Locate the cell with the specified text and output its [X, Y] center coordinate. 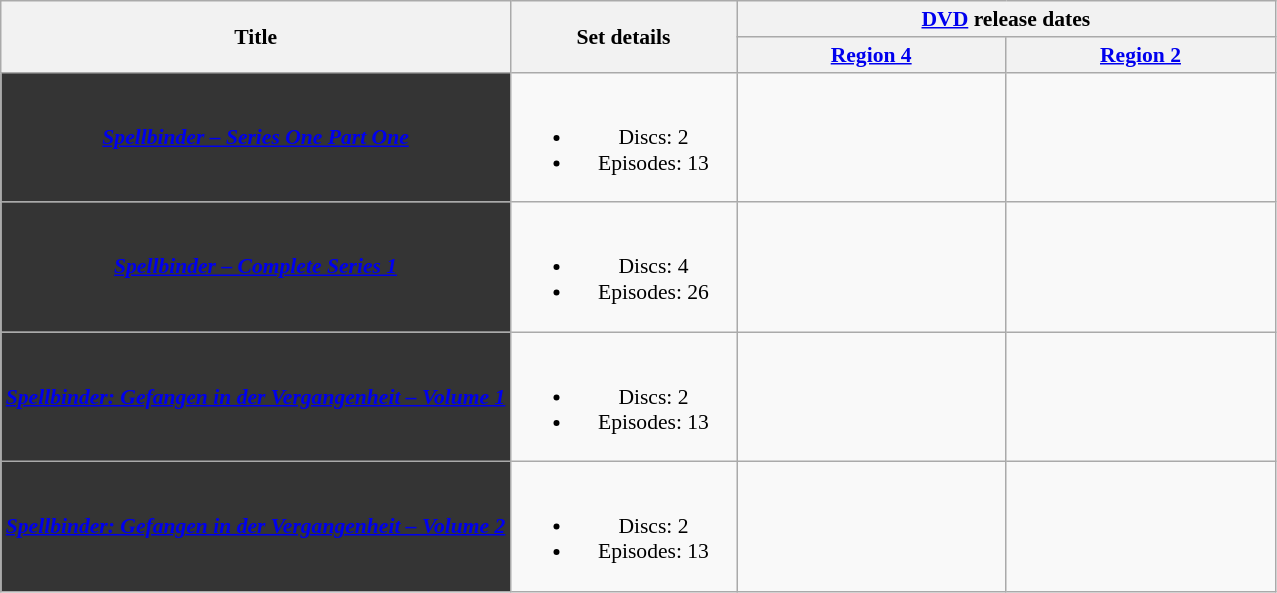
Spellbinder: Gefangen in der Vergangenheit – Volume 1 [256, 397]
Spellbinder – Complete Series 1 [256, 267]
DVD release dates [1006, 19]
Region 2 [1140, 55]
Discs: 4Episodes: 26 [623, 267]
Set details [623, 36]
Region 4 [872, 55]
Spellbinder – Series One Part One [256, 137]
Spellbinder: Gefangen in der Vergangenheit – Volume 2 [256, 527]
Title [256, 36]
